Pinpoint the cell where the given text exists, returning its [X, Y] midpoint coordinate. 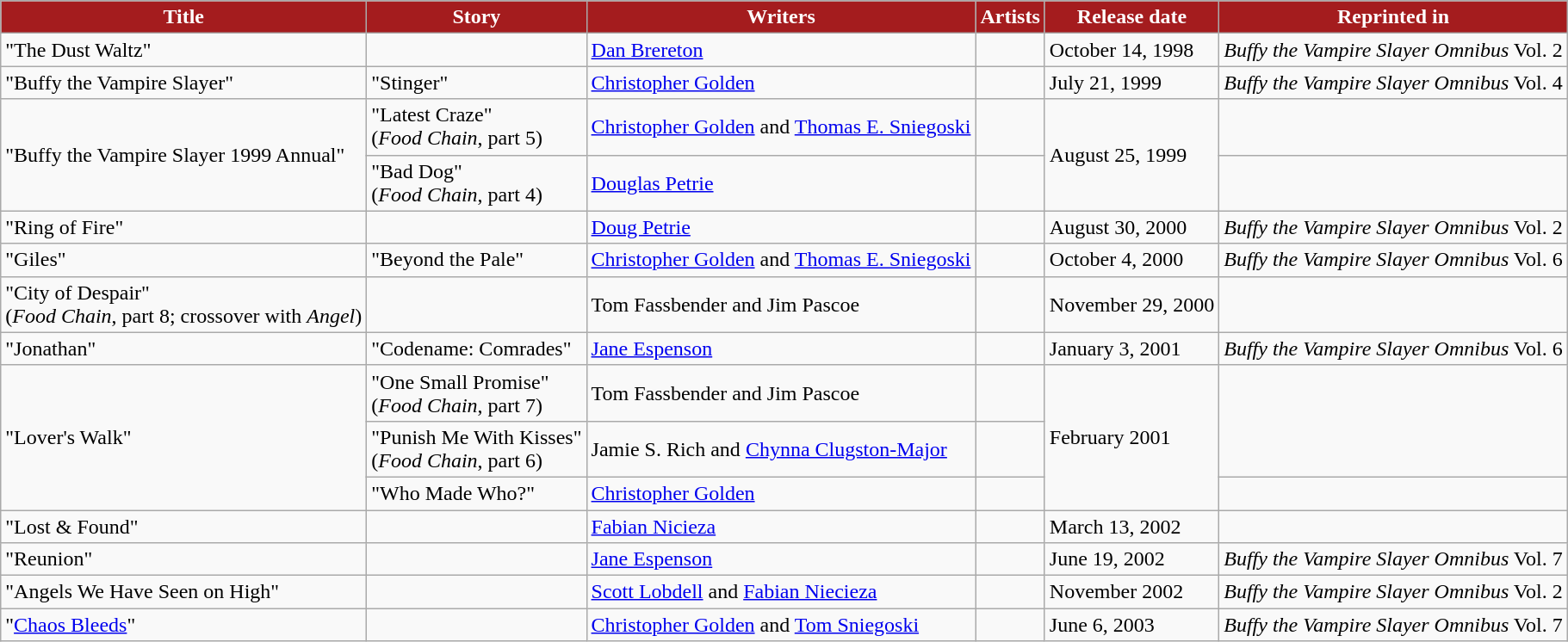
February 2001 [1131, 437]
October 4, 2000 [1131, 260]
Dan Brereton [781, 50]
"Latest Craze"(Food Chain, part 5) [477, 127]
"City of Despair"(Food Chain, part 8; crossover with Angel) [184, 305]
"One Small Promise"(Food Chain, part 7) [477, 392]
"Codename: Comrades" [477, 349]
Doug Petrie [781, 227]
"Angels We Have Seen on High" [184, 592]
June 19, 2002 [1131, 559]
November 29, 2000 [1131, 305]
Scott Lobdell and Fabian Niecieza [781, 592]
November 2002 [1131, 592]
August 25, 1999 [1131, 155]
Douglas Petrie [781, 182]
"Stinger" [477, 83]
Story [477, 17]
Christopher Golden and Tom Sniegoski [781, 625]
"Chaos Bleeds" [184, 625]
"Who Made Who?" [477, 493]
"Lost & Found" [184, 526]
"Giles" [184, 260]
"Ring of Fire" [184, 227]
March 13, 2002 [1131, 526]
"Jonathan" [184, 349]
Buffy the Vampire Slayer Omnibus Vol. 4 [1393, 83]
"Buffy the Vampire Slayer" [184, 83]
"The Dust Waltz" [184, 50]
"Punish Me With Kisses"(Food Chain, part 6) [477, 449]
Writers [781, 17]
"Buffy the Vampire Slayer 1999 Annual" [184, 155]
October 14, 1998 [1131, 50]
"Reunion" [184, 559]
Fabian Nicieza [781, 526]
January 3, 2001 [1131, 349]
Jamie S. Rich and Chynna Clugston-Major [781, 449]
August 30, 2000 [1131, 227]
"Beyond the Pale" [477, 260]
"Lover's Walk" [184, 437]
Reprinted in [1393, 17]
Title [184, 17]
Release date [1131, 17]
June 6, 2003 [1131, 625]
July 21, 1999 [1131, 83]
Artists [1010, 17]
"Bad Dog"(Food Chain, part 4) [477, 182]
